Provide the (x, y) coordinate of the cell's center where the given text is located.  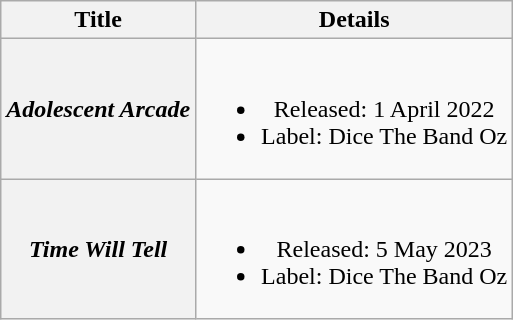
Details (354, 20)
Released: 1 April 2022Label: Dice The Band Oz (354, 109)
Released: 5 May 2023Label: Dice The Band Oz (354, 249)
Adolescent Arcade (98, 109)
Title (98, 20)
Time Will Tell (98, 249)
